Capture the cell that displays the provided text and extract its [x, y] central coordinate. 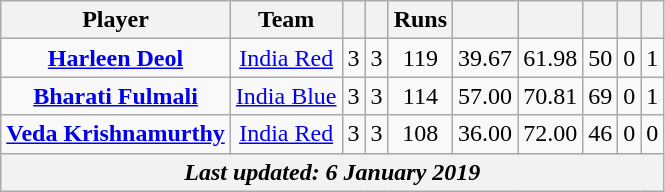
114 [420, 96]
36.00 [486, 134]
39.67 [486, 58]
Veda Krishnamurthy [116, 134]
69 [600, 96]
Team [286, 20]
46 [600, 134]
Runs [420, 20]
Bharati Fulmali [116, 96]
108 [420, 134]
Player [116, 20]
Last updated: 6 January 2019 [332, 172]
72.00 [550, 134]
57.00 [486, 96]
70.81 [550, 96]
Harleen Deol [116, 58]
50 [600, 58]
119 [420, 58]
India Blue [286, 96]
61.98 [550, 58]
